Provide the (x, y) coordinate of the cell's center where the given text is located.  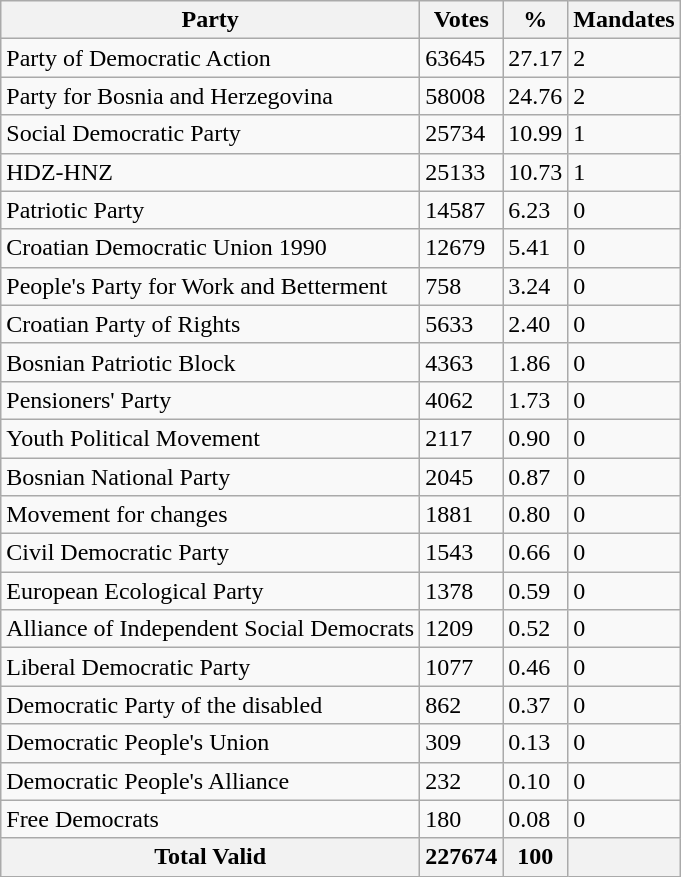
Croatian Democratic Union 1990 (210, 248)
HDZ-HNZ (210, 172)
25734 (462, 134)
People's Party for Work and Betterment (210, 286)
12679 (462, 248)
63645 (462, 58)
Party (210, 20)
5633 (462, 324)
1209 (462, 629)
4062 (462, 400)
309 (462, 743)
Party for Bosnia and Herzegovina (210, 96)
5.41 (536, 248)
0.90 (536, 438)
0.10 (536, 781)
Pensioners' Party (210, 400)
0.08 (536, 819)
Youth Political Movement (210, 438)
2117 (462, 438)
227674 (462, 857)
Bosnian Patriotic Block (210, 362)
25133 (462, 172)
0.87 (536, 477)
Mandates (624, 20)
100 (536, 857)
1378 (462, 591)
232 (462, 781)
3.24 (536, 286)
Total Valid (210, 857)
0.46 (536, 667)
Social Democratic Party (210, 134)
758 (462, 286)
Democratic People's Union (210, 743)
Croatian Party of Rights (210, 324)
% (536, 20)
Party of Democratic Action (210, 58)
1077 (462, 667)
58008 (462, 96)
Alliance of Independent Social Democrats (210, 629)
0.59 (536, 591)
180 (462, 819)
6.23 (536, 210)
1543 (462, 553)
1881 (462, 515)
1.86 (536, 362)
Democratic People's Alliance (210, 781)
2045 (462, 477)
0.66 (536, 553)
0.80 (536, 515)
0.13 (536, 743)
14587 (462, 210)
27.17 (536, 58)
0.37 (536, 705)
Movement for changes (210, 515)
Liberal Democratic Party (210, 667)
Free Democrats (210, 819)
0.52 (536, 629)
Bosnian National Party (210, 477)
Democratic Party of the disabled (210, 705)
1.73 (536, 400)
862 (462, 705)
Civil Democratic Party (210, 553)
Patriotic Party (210, 210)
European Ecological Party (210, 591)
10.73 (536, 172)
Votes (462, 20)
4363 (462, 362)
10.99 (536, 134)
24.76 (536, 96)
2.40 (536, 324)
